Determine the (X, Y) coordinate at the center of the cell enclosing the given text.  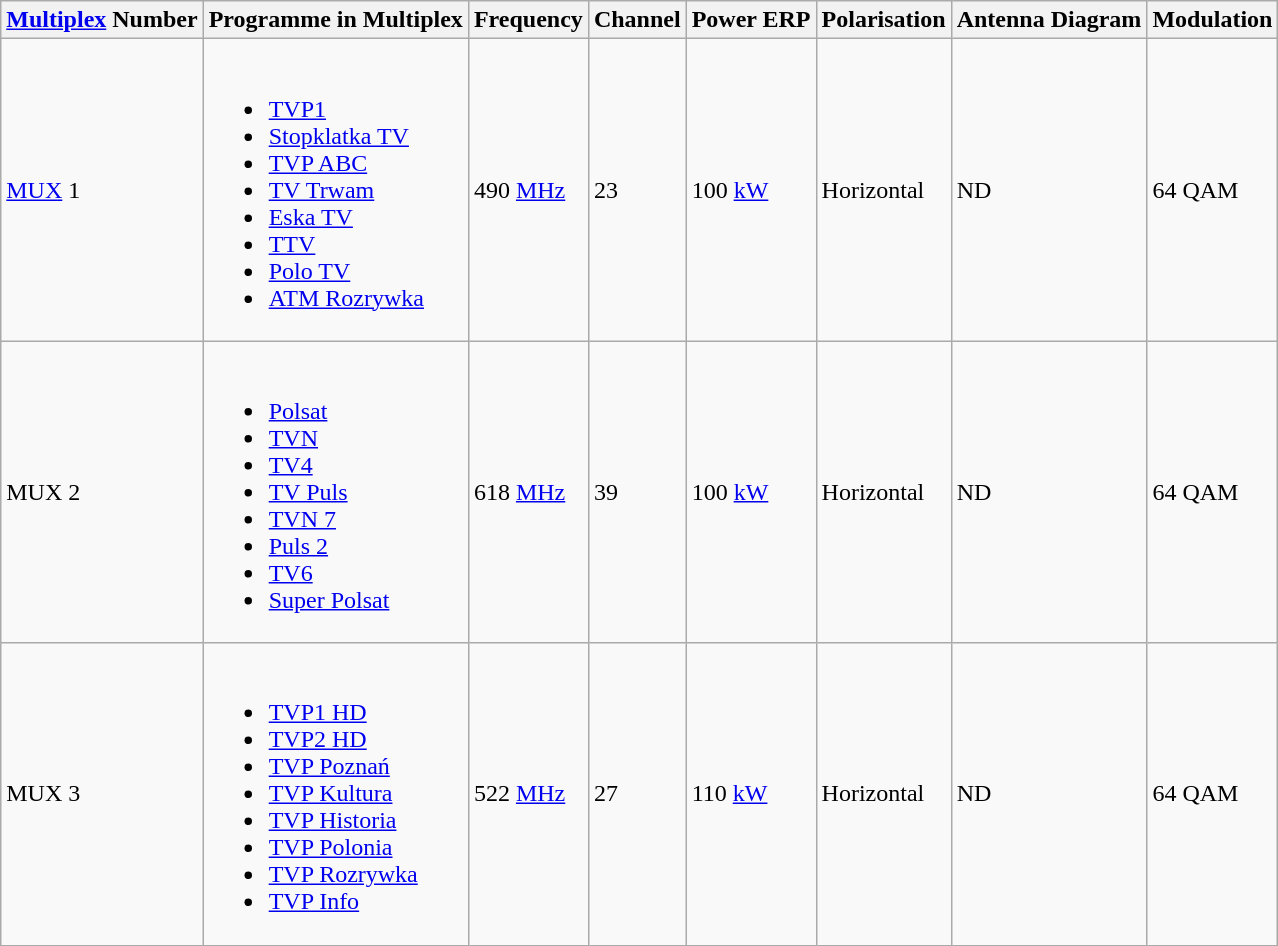
23 (637, 190)
TVP1Stopklatka TVTVP ABCTV TrwamEska TVTTVPolo TVATM Rozrywka (336, 190)
490 MHz (528, 190)
522 MHz (528, 794)
MUX 2 (102, 492)
Multiplex Number (102, 20)
Programme in Multiplex (336, 20)
PolsatTVNTV4TV PulsTVN 7Puls 2TV6Super Polsat (336, 492)
Frequency (528, 20)
110 kW (751, 794)
39 (637, 492)
MUX 1 (102, 190)
Power ERP (751, 20)
Antenna Diagram (1049, 20)
Modulation (1212, 20)
27 (637, 794)
TVP1 HDTVP2 HDTVP PoznańTVP KulturaTVP HistoriaTVP PoloniaTVP RozrywkaTVP Info (336, 794)
618 MHz (528, 492)
MUX 3 (102, 794)
Channel (637, 20)
Polarisation (884, 20)
